Return the (X, Y) coordinate for the center point of the cell that contains the specified text.  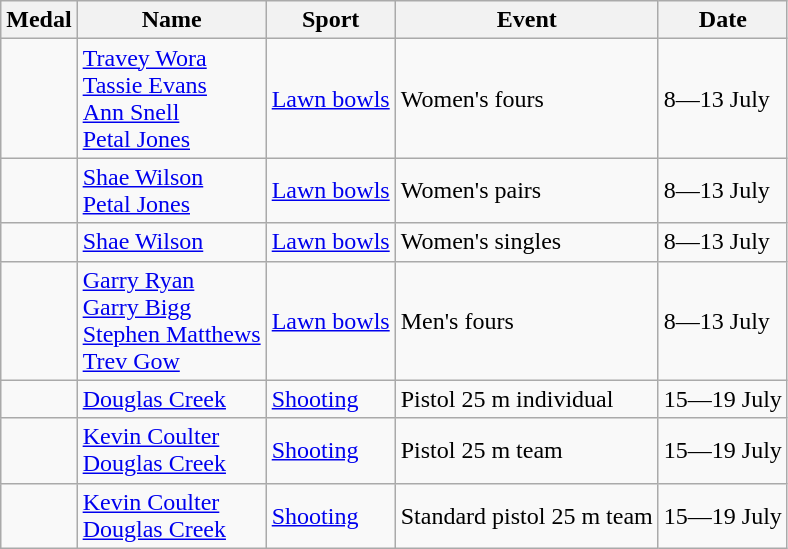
Garry RyanGarry BiggStephen MatthewsTrev Gow (172, 320)
Pistol 25 m team (526, 450)
Standard pistol 25 m team (526, 516)
Women's pairs (526, 190)
Douglas Creek (172, 399)
Event (526, 20)
Women's fours (526, 98)
Shae WilsonPetal Jones (172, 190)
Pistol 25 m individual (526, 399)
Shae Wilson (172, 242)
Travey WoraTassie EvansAnn SnellPetal Jones (172, 98)
Women's singles (526, 242)
Date (722, 20)
Sport (330, 20)
Medal (39, 20)
Name (172, 20)
Men's fours (526, 320)
